Output the [X, Y] coordinate of the center of the cell containing the given text.  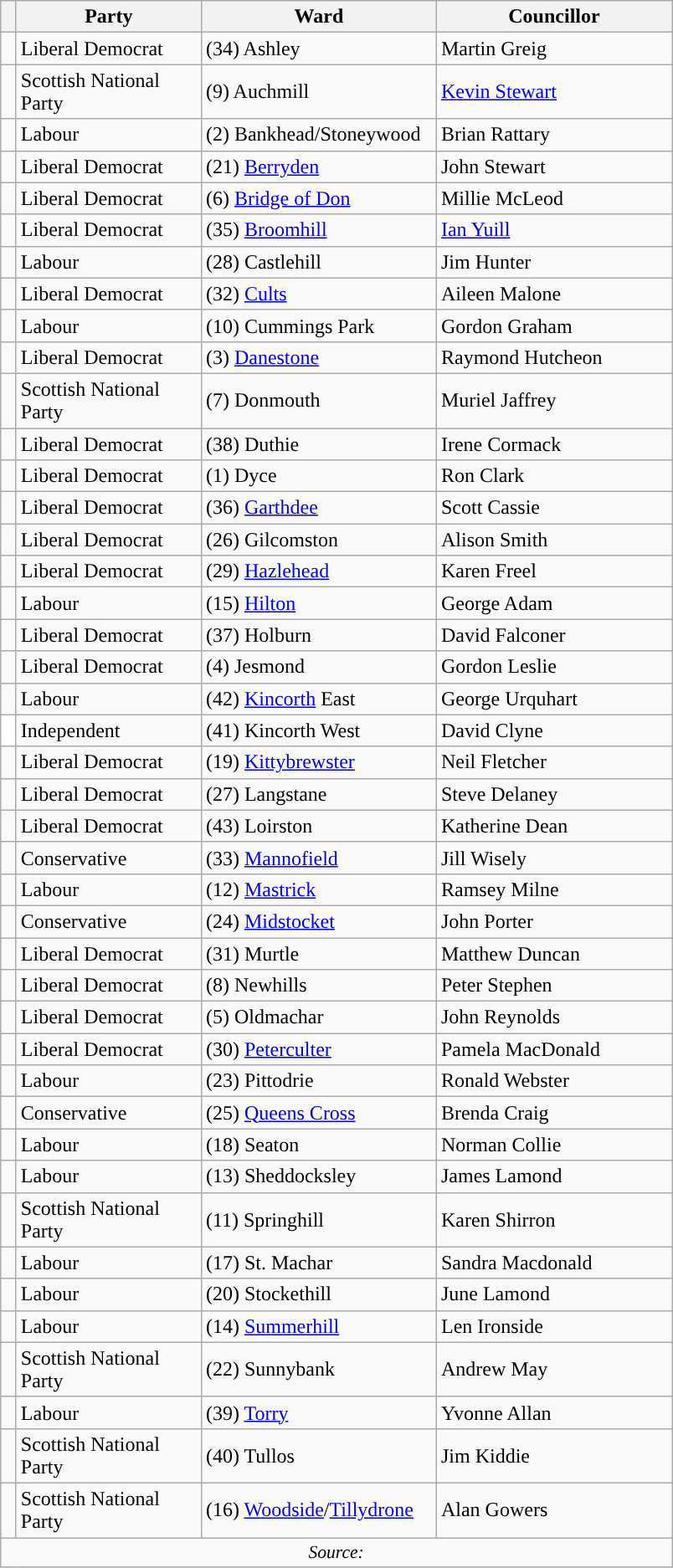
Norman Collie [554, 1145]
Yvonne Allan [554, 1412]
Ramsey Milne [554, 889]
Jim Hunter [554, 262]
(15) Hilton [318, 603]
Sandra Macdonald [554, 1263]
Ian Yuill [554, 230]
(38) Duthie [318, 444]
Gordon Graham [554, 325]
Ronald Webster [554, 1081]
(34) Ashley [318, 49]
(10) Cummings Park [318, 325]
Karen Freel [554, 571]
(1) Dyce [318, 476]
(28) Castlehill [318, 262]
June Lamond [554, 1294]
(7) Donmouth [318, 400]
James Lamond [554, 1176]
(23) Pittodrie [318, 1081]
Millie McLeod [554, 198]
Muriel Jaffrey [554, 400]
(25) Queens Cross [318, 1113]
David Falconer [554, 635]
Pamela MacDonald [554, 1049]
John Stewart [554, 167]
(35) Broomhill [318, 230]
(6) Bridge of Don [318, 198]
Kevin Stewart [554, 92]
Independent [109, 730]
Scott Cassie [554, 508]
(29) Hazlehead [318, 571]
Alison Smith [554, 540]
(14) Summerhill [318, 1326]
(37) Holburn [318, 635]
Katherine Dean [554, 826]
George Adam [554, 603]
Len Ironside [554, 1326]
(4) Jesmond [318, 667]
(41) Kincorth West [318, 730]
Aileen Malone [554, 294]
Councillor [554, 17]
(18) Seaton [318, 1145]
(30) Peterculter [318, 1049]
(22) Sunnybank [318, 1369]
(11) Springhill [318, 1220]
Source: [336, 1553]
Party [109, 17]
(9) Auchmill [318, 92]
John Porter [554, 921]
(20) Stockethill [318, 1294]
Ron Clark [554, 476]
(24) Midstocket [318, 921]
(43) Loirston [318, 826]
(16) Woodside/Tillydrone [318, 1509]
(12) Mastrick [318, 889]
(13) Sheddocksley [318, 1176]
(31) Murtle [318, 953]
(40) Tullos [318, 1456]
Martin Greig [554, 49]
Peter Stephen [554, 986]
(39) Torry [318, 1412]
Brenda Craig [554, 1113]
Jill Wisely [554, 858]
Steve Delaney [554, 794]
David Clyne [554, 730]
Neil Fletcher [554, 762]
(5) Oldmachar [318, 1017]
Karen Shirron [554, 1220]
(42) Kincorth East [318, 699]
Ward [318, 17]
(36) Garthdee [318, 508]
(17) St. Machar [318, 1263]
Alan Gowers [554, 1509]
(21) Berryden [318, 167]
(27) Langstane [318, 794]
(3) Danestone [318, 357]
Raymond Hutcheon [554, 357]
(8) Newhills [318, 986]
(19) Kittybrewster [318, 762]
Jim Kiddie [554, 1456]
Irene Cormack [554, 444]
Andrew May [554, 1369]
John Reynolds [554, 1017]
(33) Mannofield [318, 858]
(32) Cults [318, 294]
Gordon Leslie [554, 667]
Brian Rattary [554, 135]
Matthew Duncan [554, 953]
George Urquhart [554, 699]
(26) Gilcomston [318, 540]
(2) Bankhead/Stoneywood [318, 135]
